From the cell containing the given text, extract its center point as (x, y) coordinate. 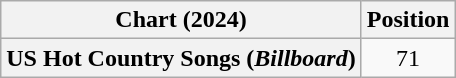
71 (408, 58)
Chart (2024) (181, 20)
Position (408, 20)
US Hot Country Songs (Billboard) (181, 58)
